For the text-containing cell, return its midpoint in [X, Y] coordinate format. 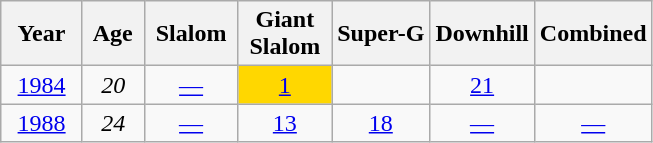
1 [285, 85]
Age [113, 34]
Giant Slalom [285, 34]
Combined [593, 34]
Super-G [381, 34]
24 [113, 123]
20 [113, 85]
13 [285, 123]
18 [381, 123]
1988 [42, 123]
Downhill [482, 34]
21 [482, 85]
1984 [42, 85]
Year [42, 34]
Slalom [191, 34]
